Output the [x, y] coordinate of the center of the cell containing the given text.  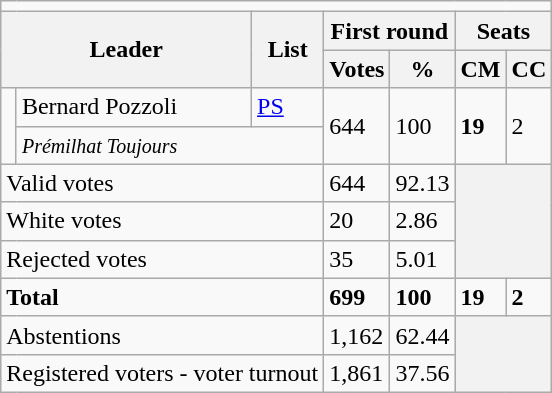
Bernard Pozzoli [134, 107]
List [288, 50]
Seats [504, 31]
% [422, 69]
37.56 [422, 373]
Abstentions [162, 335]
35 [357, 259]
2.86 [422, 221]
20 [357, 221]
PS [288, 107]
699 [357, 297]
Valid votes [162, 183]
Total [162, 297]
Votes [357, 69]
Prémilhat Toujours [170, 145]
First round [390, 31]
1,162 [357, 335]
CM [480, 69]
White votes [162, 221]
Leader [126, 50]
5.01 [422, 259]
Registered voters - voter turnout [162, 373]
92.13 [422, 183]
62.44 [422, 335]
CC [529, 69]
1,861 [357, 373]
Rejected votes [162, 259]
